Extract the (x, y) coordinate from the center of the cell holding the provided text.  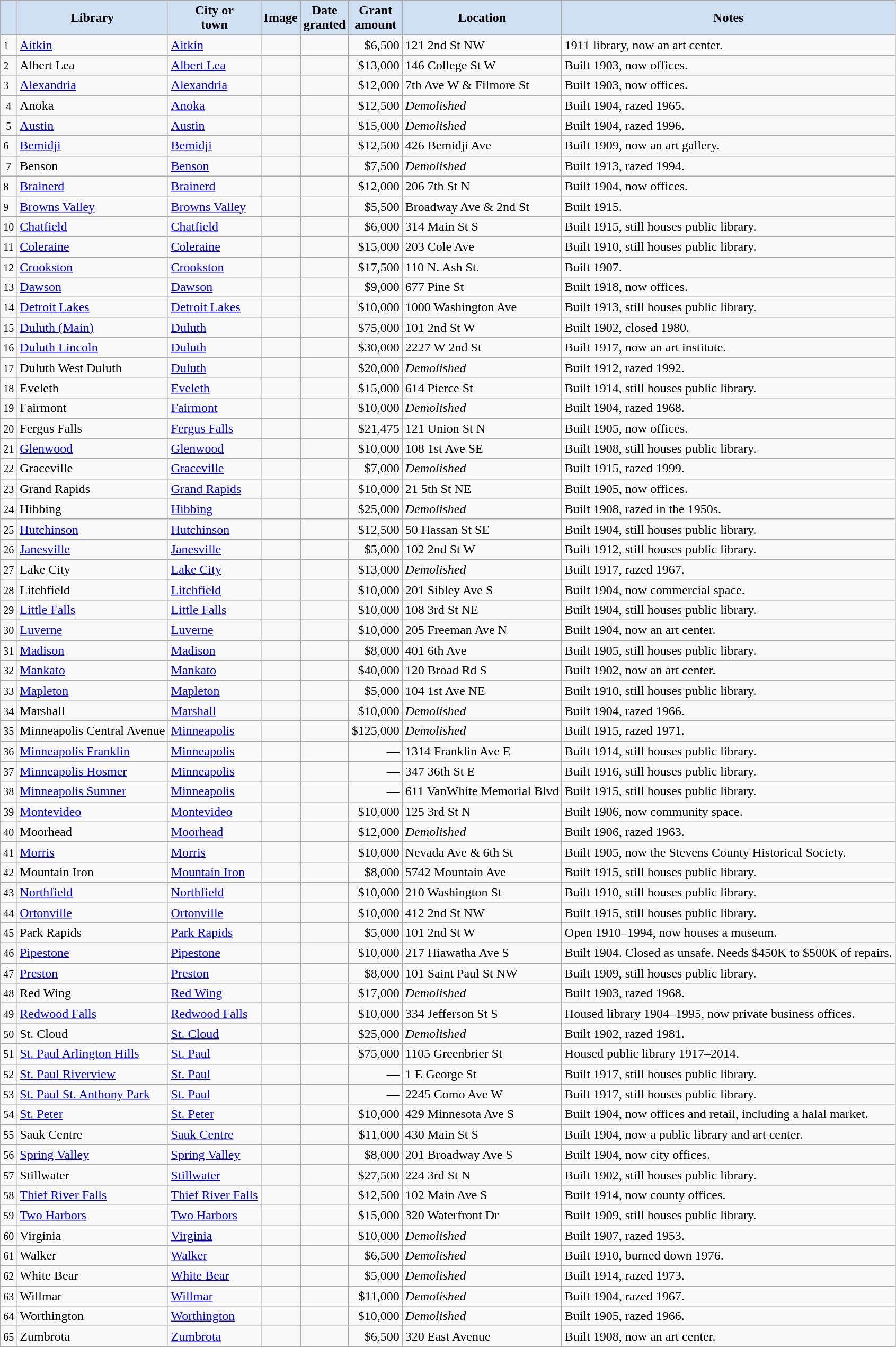
Library (92, 18)
$6,000 (375, 226)
8 (8, 186)
Minneapolis Sumner (92, 791)
203 Cole Ave (482, 246)
Built 1914, now county offices. (728, 1195)
Built 1904. Closed as unsafe. Needs $450K to $500K of repairs. (728, 953)
412 2nd St NW (482, 912)
Built 1904, razed 1965. (728, 105)
Built 1908, still houses public library. (728, 448)
206 7th St N (482, 186)
Grantamount (375, 18)
Built 1904, now an art center. (728, 630)
13 (8, 287)
Built 1904, now a public library and art center. (728, 1134)
Minneapolis Central Avenue (92, 731)
57 (8, 1175)
320 Waterfront Dr (482, 1215)
6 (8, 146)
12 (8, 267)
9 (8, 206)
102 Main Ave S (482, 1195)
24 (8, 509)
44 (8, 912)
Built 1905, razed 1966. (728, 1316)
10 (8, 226)
34 (8, 711)
614 Pierce St (482, 388)
Built 1902, still houses public library. (728, 1175)
1314 Franklin Ave E (482, 751)
St. Paul Riverview (92, 1074)
1 E George St (482, 1074)
Built 1903, razed 1968. (728, 993)
Built 1912, still houses public library. (728, 549)
46 (8, 953)
224 3rd St N (482, 1175)
Built 1904, razed 1966. (728, 711)
314 Main St S (482, 226)
Built 1904, razed 1996. (728, 126)
Built 1914, razed 1973. (728, 1276)
Broadway Ave & 2nd St (482, 206)
Location (482, 18)
217 Hiawatha Ave S (482, 953)
2 (8, 65)
121 2nd St NW (482, 45)
334 Jefferson St S (482, 1014)
$21,475 (375, 428)
Duluth West Duluth (92, 368)
Open 1910–1994, now houses a museum. (728, 933)
$7,500 (375, 166)
120 Broad Rd S (482, 671)
Built 1908, now an art center. (728, 1336)
146 College St W (482, 65)
110 N. Ash St. (482, 267)
St. Paul Arlington Hills (92, 1054)
1 (8, 45)
20 (8, 428)
27 (8, 569)
61 (8, 1256)
7 (8, 166)
$125,000 (375, 731)
49 (8, 1014)
21 5th St NE (482, 489)
Built 1918, now offices. (728, 287)
Built 1916, still houses public library. (728, 771)
40 (8, 832)
108 3rd St NE (482, 610)
53 (8, 1094)
1911 library, now an art center. (728, 45)
56 (8, 1155)
101 Saint Paul St NW (482, 973)
430 Main St S (482, 1134)
125 3rd St N (482, 812)
14 (8, 307)
38 (8, 791)
43 (8, 892)
Notes (728, 18)
21 (8, 448)
17 (8, 368)
Built 1913, razed 1994. (728, 166)
347 36th St E (482, 771)
1105 Greenbrier St (482, 1054)
28 (8, 590)
Built 1902, now an art center. (728, 671)
Built 1904, razed 1968. (728, 408)
Built 1915, razed 1999. (728, 469)
65 (8, 1336)
64 (8, 1316)
30 (8, 630)
$17,500 (375, 267)
18 (8, 388)
$40,000 (375, 671)
26 (8, 549)
Built 1904, now commercial space. (728, 590)
104 1st Ave NE (482, 691)
677 Pine St (482, 287)
Built 1908, razed in the 1950s. (728, 509)
59 (8, 1215)
54 (8, 1114)
Dategranted (324, 18)
320 East Avenue (482, 1336)
Built 1906, now community space. (728, 812)
121 Union St N (482, 428)
Built 1917, razed 1967. (728, 569)
Minneapolis Hosmer (92, 771)
Built 1907, razed 1953. (728, 1236)
Built 1902, closed 1980. (728, 328)
201 Sibley Ave S (482, 590)
Built 1917, now an art institute. (728, 348)
62 (8, 1276)
$17,000 (375, 993)
16 (8, 348)
401 6th Ave (482, 650)
31 (8, 650)
15 (8, 328)
32 (8, 671)
23 (8, 489)
33 (8, 691)
Housed library 1904–1995, now private business offices. (728, 1014)
47 (8, 973)
22 (8, 469)
Built 1910, burned down 1976. (728, 1256)
611 VanWhite Memorial Blvd (482, 791)
205 Freeman Ave N (482, 630)
48 (8, 993)
25 (8, 529)
5742 Mountain Ave (482, 872)
4 (8, 105)
Built 1915. (728, 206)
35 (8, 731)
Built 1913, still houses public library. (728, 307)
$30,000 (375, 348)
51 (8, 1054)
Built 1905, still houses public library. (728, 650)
37 (8, 771)
Duluth Lincoln (92, 348)
63 (8, 1296)
7th Ave W & Filmore St (482, 85)
429 Minnesota Ave S (482, 1114)
36 (8, 751)
201 Broadway Ave S (482, 1155)
Built 1905, now the Stevens County Historical Society. (728, 852)
45 (8, 933)
2227 W 2nd St (482, 348)
19 (8, 408)
$7,000 (375, 469)
426 Bemidji Ave (482, 146)
$9,000 (375, 287)
$20,000 (375, 368)
50 Hassan St SE (482, 529)
41 (8, 852)
Housed public library 1917–2014. (728, 1054)
Built 1904, now city offices. (728, 1155)
2245 Como Ave W (482, 1094)
29 (8, 610)
Built 1915, razed 1971. (728, 731)
Built 1907. (728, 267)
Built 1902, razed 1981. (728, 1034)
42 (8, 872)
$5,500 (375, 206)
50 (8, 1034)
Built 1912, razed 1992. (728, 368)
58 (8, 1195)
St. Paul St. Anthony Park (92, 1094)
39 (8, 812)
Built 1904, now offices and retail, including a halal market. (728, 1114)
3 (8, 85)
Minneapolis Franklin (92, 751)
55 (8, 1134)
1000 Washington Ave (482, 307)
$27,500 (375, 1175)
Image (281, 18)
52 (8, 1074)
60 (8, 1236)
Built 1904, now offices. (728, 186)
108 1st Ave SE (482, 448)
Built 1906, razed 1963. (728, 832)
Built 1909, now an art gallery. (728, 146)
Built 1904, razed 1967. (728, 1296)
Nevada Ave & 6th St (482, 852)
Duluth (Main) (92, 328)
102 2nd St W (482, 549)
210 Washington St (482, 892)
City ortown (214, 18)
5 (8, 126)
11 (8, 246)
